Locate the cell with the specified text and output its (X, Y) center coordinate. 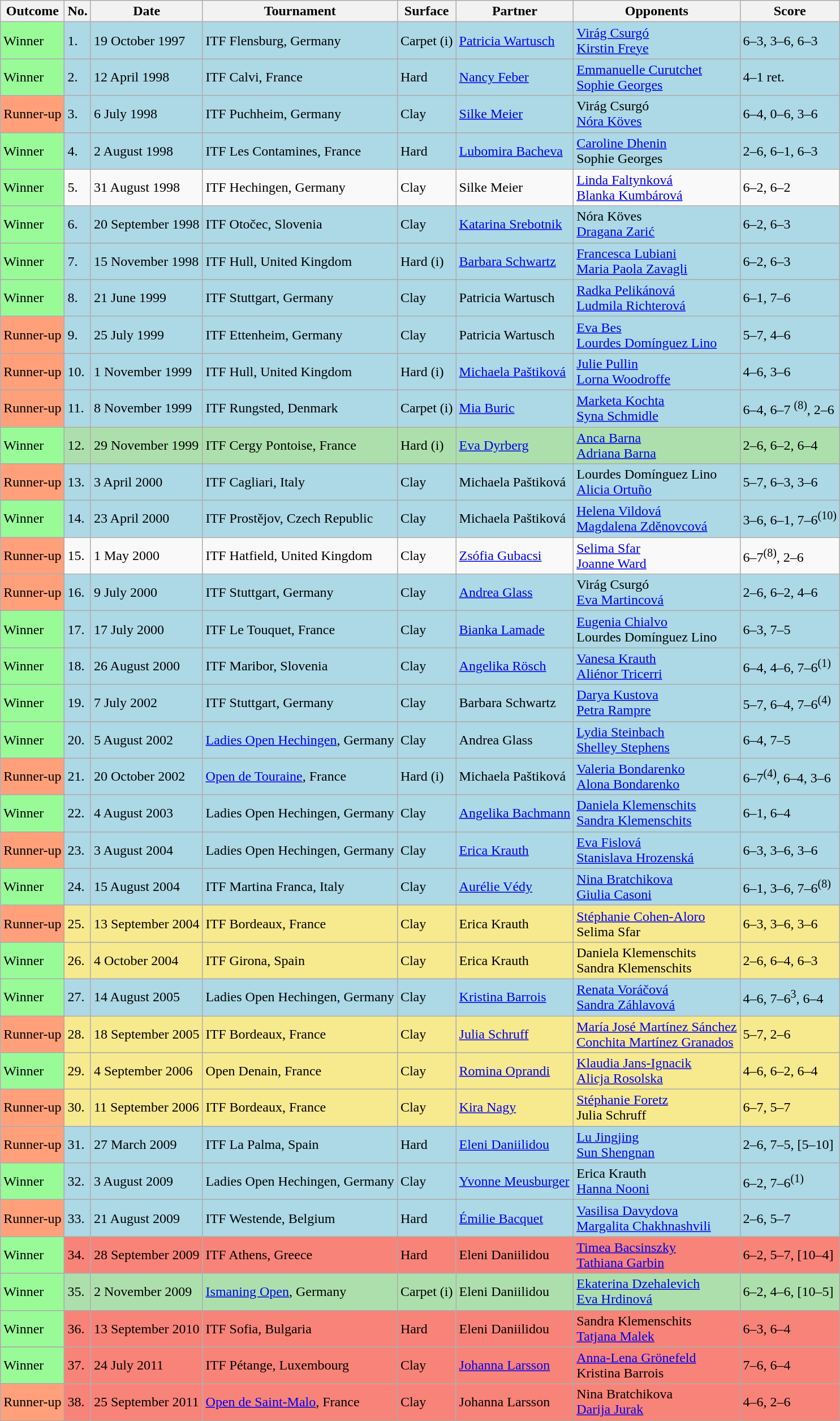
Helena Vildová Magdalena Zděnovcová (657, 519)
3. (77, 114)
3 August 2009 (147, 1181)
Marketa Kochta Syna Schmidle (657, 408)
Nancy Feber (515, 77)
11 September 2006 (147, 1108)
28. (77, 1034)
4–6, 7–63, 6–4 (790, 997)
Julie Pullin Lorna Woodroffe (657, 371)
21 August 2009 (147, 1218)
23 April 2000 (147, 519)
ITF Athens, Greece (300, 1255)
Caroline Dhenin Sophie Georges (657, 150)
4 September 2006 (147, 1071)
28 September 2009 (147, 1255)
Klaudia Jans-Ignacik Alicja Rosolska (657, 1071)
ITF Otočec, Slovenia (300, 224)
24. (77, 887)
7–6, 6–4 (790, 1366)
2 August 1998 (147, 150)
ITF Hechingen, Germany (300, 188)
15. (77, 556)
Kira Nagy (515, 1108)
6–1, 6–4 (790, 813)
6–3, 7–5 (790, 629)
Mia Buric (515, 408)
29 November 1999 (147, 445)
8 November 1999 (147, 408)
16. (77, 593)
Renata Voráčová Sandra Záhlavová (657, 997)
Radka Pelikánová Ludmila Richterová (657, 298)
5–7, 4–6 (790, 335)
6–1, 7–6 (790, 298)
15 November 1998 (147, 261)
25 September 2011 (147, 1402)
Open de Touraine, France (300, 776)
6–2, 5–7, [10–4] (790, 1255)
ITF Martina Franca, Italy (300, 887)
27. (77, 997)
31. (77, 1145)
20 September 1998 (147, 224)
Nina Bratchikova Giulia Casoni (657, 887)
14. (77, 519)
6–2, 7–6(1) (790, 1181)
Stéphanie Cohen-Aloro Selima Sfar (657, 923)
6–4, 7–5 (790, 740)
Katarina Srebotnik (515, 224)
Zsófia Gubacsi (515, 556)
Outcome (33, 11)
15 August 2004 (147, 887)
9 July 2000 (147, 593)
11. (77, 408)
Vasilisa Davydova Margalita Chakhnashvili (657, 1218)
María José Martínez Sánchez Conchita Martínez Granados (657, 1034)
Yvonne Meusburger (515, 1181)
6–3, 6–4 (790, 1328)
6–4, 0–6, 3–6 (790, 114)
Vanesa Krauth Aliénor Tricerri (657, 666)
22. (77, 813)
17 July 2000 (147, 629)
36. (77, 1328)
Lydia Steinbach Shelley Stephens (657, 740)
Darya Kustova Petra Rampre (657, 703)
ITF La Palma, Spain (300, 1145)
6–1, 3–6, 7–6(8) (790, 887)
9. (77, 335)
35. (77, 1292)
5–7, 2–6 (790, 1034)
21. (77, 776)
13 September 2010 (147, 1328)
4–1 ret. (790, 77)
10. (77, 371)
25 July 1999 (147, 335)
5. (77, 188)
Virág Csurgó Eva Martincová (657, 593)
3 August 2004 (147, 850)
27 March 2009 (147, 1145)
ITF Westende, Belgium (300, 1218)
2–6, 6–1, 6–3 (790, 150)
2 November 2009 (147, 1292)
4–6, 6–2, 6–4 (790, 1071)
Nina Bratchikova Darija Jurak (657, 1402)
Aurélie Védy (515, 887)
5–7, 6–4, 7–6(4) (790, 703)
32. (77, 1181)
ITF Rungsted, Denmark (300, 408)
Eugenia Chialvo Lourdes Domínguez Lino (657, 629)
31 August 1998 (147, 188)
13. (77, 482)
Kristina Barrois (515, 997)
Open Denain, France (300, 1071)
Emmanuelle Curutchet Sophie Georges (657, 77)
ITF Cagliari, Italy (300, 482)
Valeria Bondarenko Alona Bondarenko (657, 776)
ITF Girona, Spain (300, 961)
14 August 2005 (147, 997)
Anna-Lena Grönefeld Kristina Barrois (657, 1366)
Ekaterina Dzehalevich Eva Hrdinová (657, 1292)
5 August 2002 (147, 740)
Julia Schruff (515, 1034)
2–6, 5–7 (790, 1218)
18 September 2005 (147, 1034)
ITF Flensburg, Germany (300, 41)
4 August 2003 (147, 813)
7. (77, 261)
Open de Saint-Malo, France (300, 1402)
Sandra Klemenschits Tatjana Malek (657, 1328)
4. (77, 150)
7 July 2002 (147, 703)
30. (77, 1108)
No. (77, 11)
2–6, 6–2, 4–6 (790, 593)
25. (77, 923)
20 October 2002 (147, 776)
ITF Prostějov, Czech Republic (300, 519)
ITF Le Touquet, France (300, 629)
12. (77, 445)
19. (77, 703)
3 April 2000 (147, 482)
20. (77, 740)
Date (147, 11)
2–6, 7–5, [5–10] (790, 1145)
Virág Csurgó Kirstin Freye (657, 41)
4 October 2004 (147, 961)
ITF Puchheim, Germany (300, 114)
Opponents (657, 11)
Francesca Lubiani Maria Paola Zavagli (657, 261)
37. (77, 1366)
6–2, 4–6, [10–5] (790, 1292)
ITF Cergy Pontoise, France (300, 445)
Eva Fislová Stanislava Hrozenská (657, 850)
Linda Faltynková Blanka Kumbárová (657, 188)
ITF Calvi, France (300, 77)
Virág Csurgó Nóra Köves (657, 114)
Émilie Bacquet (515, 1218)
24 July 2011 (147, 1366)
6–2, 6–2 (790, 188)
Romina Oprandi (515, 1071)
34. (77, 1255)
Anca Barna Adriana Barna (657, 445)
4–6, 2–6 (790, 1402)
Ismaning Open, Germany (300, 1292)
Erica Krauth Hanna Nooni (657, 1181)
ITF Pétange, Luxembourg (300, 1366)
ITF Ettenheim, Germany (300, 335)
Bianka Lamade (515, 629)
26. (77, 961)
Lourdes Domínguez Lino Alicia Ortuño (657, 482)
Lubomira Bacheva (515, 150)
13 September 2004 (147, 923)
ITF Hatfield, United Kingdom (300, 556)
6–4, 6–7 (8), 2–6 (790, 408)
Eva Dyrberg (515, 445)
1 November 1999 (147, 371)
6–4, 4–6, 7–6(1) (790, 666)
Lu Jingjing Sun Shengnan (657, 1145)
33. (77, 1218)
2–6, 6–4, 6–3 (790, 961)
6–7(4), 6–4, 3–6 (790, 776)
3–6, 6–1, 7–6(10) (790, 519)
6–3, 3–6, 6–3 (790, 41)
Stéphanie Foretz Julia Schruff (657, 1108)
6–7, 5–7 (790, 1108)
2–6, 6–2, 6–4 (790, 445)
Selima Sfar Joanne Ward (657, 556)
1. (77, 41)
ITF Maribor, Slovenia (300, 666)
29. (77, 1071)
6 July 1998 (147, 114)
5–7, 6–3, 3–6 (790, 482)
23. (77, 850)
Partner (515, 11)
1 May 2000 (147, 556)
6. (77, 224)
Score (790, 11)
Tournament (300, 11)
6–7(8), 2–6 (790, 556)
2. (77, 77)
Angelika Rösch (515, 666)
38. (77, 1402)
Nóra Köves Dragana Zarić (657, 224)
ITF Sofia, Bulgaria (300, 1328)
12 April 1998 (147, 77)
18. (77, 666)
Surface (427, 11)
Angelika Bachmann (515, 813)
17. (77, 629)
26 August 2000 (147, 666)
19 October 1997 (147, 41)
4–6, 3–6 (790, 371)
8. (77, 298)
21 June 1999 (147, 298)
Timea Bacsinszky Tathiana Garbin (657, 1255)
Eva Bes Lourdes Domínguez Lino (657, 335)
ITF Les Contamines, France (300, 150)
